For the text-containing cell, return its midpoint in (X, Y) coordinate format. 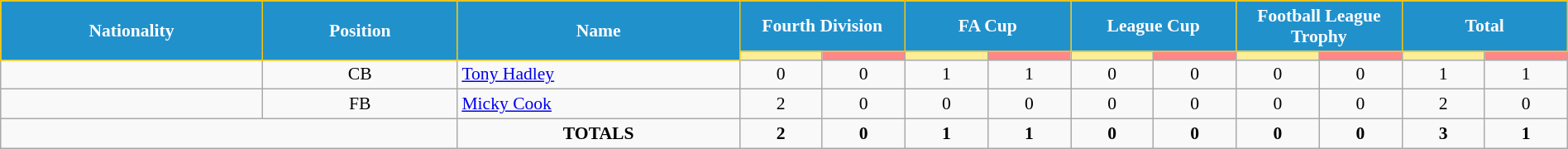
Fourth Division (822, 26)
CB (360, 74)
Total (1484, 26)
FB (360, 104)
Micky Cook (599, 104)
Name (599, 30)
3 (1443, 134)
FA Cup (987, 26)
League Cup (1153, 26)
Football League Trophy (1319, 26)
Nationality (131, 30)
Tony Hadley (599, 74)
TOTALS (599, 134)
Position (360, 30)
